Provide the [X, Y] coordinate of the cell's center where the given text is located.  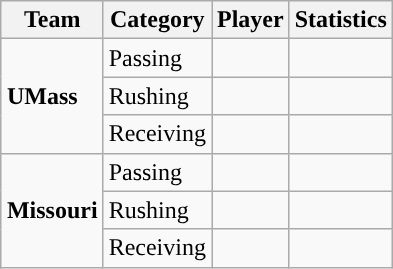
Team [52, 20]
Missouri [52, 210]
Player [251, 20]
Category [157, 20]
Statistics [340, 20]
UMass [52, 96]
